Identify which cell holds the provided text, then report its [X, Y] central coordinate. 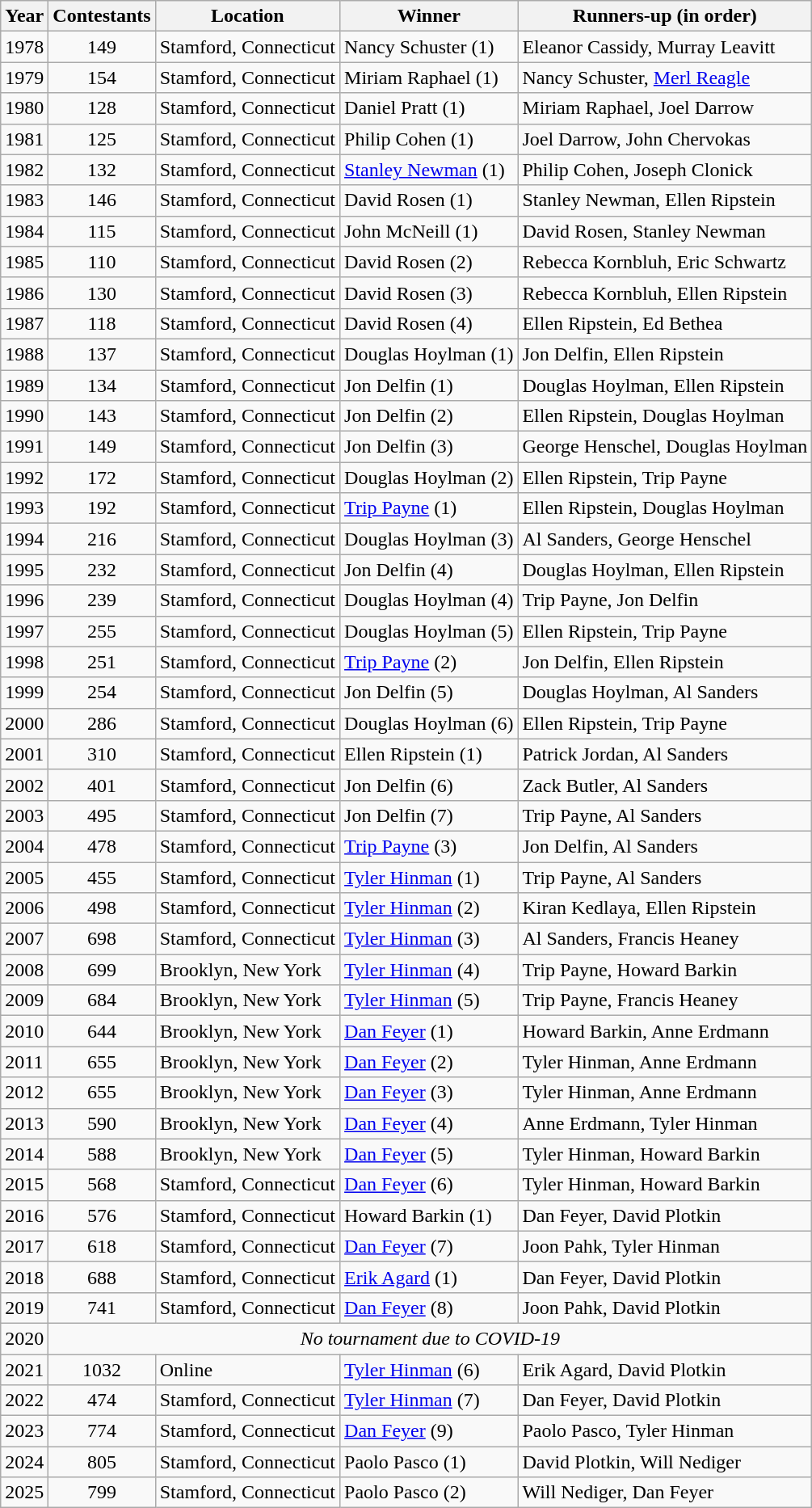
Howard Barkin (1) [429, 1215]
137 [102, 354]
2002 [24, 785]
239 [102, 600]
Douglas Hoylman, Al Sanders [665, 693]
Stanley Newman, Ellen Ripstein [665, 200]
2003 [24, 815]
Jon Delfin (2) [429, 416]
698 [102, 939]
Dan Feyer (5) [429, 1154]
684 [102, 1000]
Trip Payne, Francis Heaney [665, 1000]
1993 [24, 508]
Tyler Hinman (5) [429, 1000]
232 [102, 570]
1980 [24, 108]
128 [102, 108]
1994 [24, 539]
286 [102, 723]
Zack Butler, Al Sanders [665, 785]
Anne Erdmann, Tyler Hinman [665, 1123]
1982 [24, 170]
Contestants [102, 16]
Tyler Hinman (4) [429, 970]
115 [102, 231]
495 [102, 815]
1986 [24, 293]
2015 [24, 1185]
1985 [24, 262]
David Rosen (2) [429, 262]
David Rosen (4) [429, 323]
Rebecca Kornbluh, Ellen Ripstein [665, 293]
Tyler Hinman (1) [429, 877]
Winner [429, 16]
Jon Delfin (4) [429, 570]
Trip Payne, Howard Barkin [665, 970]
Paolo Pasco (1) [429, 1462]
401 [102, 785]
Jon Delfin (7) [429, 815]
Tyler Hinman (6) [429, 1370]
134 [102, 385]
2025 [24, 1493]
1998 [24, 662]
2022 [24, 1401]
1983 [24, 200]
Douglas Hoylman (2) [429, 478]
Trip Payne (2) [429, 662]
498 [102, 908]
Trip Payne (3) [429, 846]
2018 [24, 1277]
Dan Feyer (4) [429, 1123]
2020 [24, 1338]
1991 [24, 447]
2016 [24, 1215]
Jon Delfin (6) [429, 785]
Location [247, 16]
Douglas Hoylman (3) [429, 539]
Dan Feyer (9) [429, 1431]
Rebecca Kornbluh, Eric Schwartz [665, 262]
146 [102, 200]
2014 [24, 1154]
143 [102, 416]
774 [102, 1431]
Erik Agard (1) [429, 1277]
Online [247, 1370]
172 [102, 478]
2011 [24, 1062]
2019 [24, 1308]
1032 [102, 1370]
Eleanor Cassidy, Murray Leavitt [665, 47]
Dan Feyer (2) [429, 1062]
699 [102, 970]
216 [102, 539]
Trip Payne, Jon Delfin [665, 600]
1995 [24, 570]
1979 [24, 78]
Patrick Jordan, Al Sanders [665, 754]
George Henschel, Douglas Hoylman [665, 447]
644 [102, 1031]
Joel Darrow, John Chervokas [665, 139]
Tyler Hinman (7) [429, 1401]
254 [102, 693]
2005 [24, 877]
Daniel Pratt (1) [429, 108]
132 [102, 170]
2024 [24, 1462]
David Rosen (3) [429, 293]
Jon Delfin (1) [429, 385]
741 [102, 1308]
2006 [24, 908]
Dan Feyer (6) [429, 1185]
Runners-up (in order) [665, 16]
John McNeill (1) [429, 231]
Philip Cohen, Joseph Clonick [665, 170]
568 [102, 1185]
Nancy Schuster, Merl Reagle [665, 78]
1997 [24, 631]
Philip Cohen (1) [429, 139]
Joon Pahk, David Plotkin [665, 1308]
Ellen Ripstein (1) [429, 754]
2013 [24, 1123]
Dan Feyer (8) [429, 1308]
Trip Payne (1) [429, 508]
Ellen Ripstein, Ed Bethea [665, 323]
2000 [24, 723]
Jon Delfin (5) [429, 693]
1981 [24, 139]
2021 [24, 1370]
Kiran Kedlaya, Ellen Ripstein [665, 908]
Joon Pahk, Tyler Hinman [665, 1246]
Miriam Raphael (1) [429, 78]
2010 [24, 1031]
Jon Delfin (3) [429, 447]
2008 [24, 970]
2012 [24, 1093]
Al Sanders, Francis Heaney [665, 939]
588 [102, 1154]
125 [102, 139]
Will Nediger, Dan Feyer [665, 1493]
799 [102, 1493]
154 [102, 78]
1992 [24, 478]
Paolo Pasco, Tyler Hinman [665, 1431]
David Plotkin, Will Nediger [665, 1462]
2004 [24, 846]
576 [102, 1215]
Douglas Hoylman (4) [429, 600]
455 [102, 877]
2009 [24, 1000]
David Rosen, Stanley Newman [665, 231]
1987 [24, 323]
478 [102, 846]
Howard Barkin, Anne Erdmann [665, 1031]
Douglas Hoylman (5) [429, 631]
Al Sanders, George Henschel [665, 539]
618 [102, 1246]
1978 [24, 47]
1996 [24, 600]
David Rosen (1) [429, 200]
Dan Feyer (7) [429, 1246]
2001 [24, 754]
1990 [24, 416]
2023 [24, 1431]
Stanley Newman (1) [429, 170]
192 [102, 508]
Erik Agard, David Plotkin [665, 1370]
118 [102, 323]
590 [102, 1123]
Douglas Hoylman (1) [429, 354]
Tyler Hinman (2) [429, 908]
2017 [24, 1246]
110 [102, 262]
No tournament due to COVID-19 [430, 1338]
Tyler Hinman (3) [429, 939]
130 [102, 293]
Dan Feyer (1) [429, 1031]
255 [102, 631]
1989 [24, 385]
474 [102, 1401]
1988 [24, 354]
Dan Feyer (3) [429, 1093]
Jon Delfin, Al Sanders [665, 846]
310 [102, 754]
Miriam Raphael, Joel Darrow [665, 108]
Nancy Schuster (1) [429, 47]
2007 [24, 939]
1984 [24, 231]
Year [24, 16]
Douglas Hoylman (6) [429, 723]
688 [102, 1277]
1999 [24, 693]
805 [102, 1462]
251 [102, 662]
Paolo Pasco (2) [429, 1493]
